Detect which cell encompasses the target text, then output its [x, y] center coordinate. 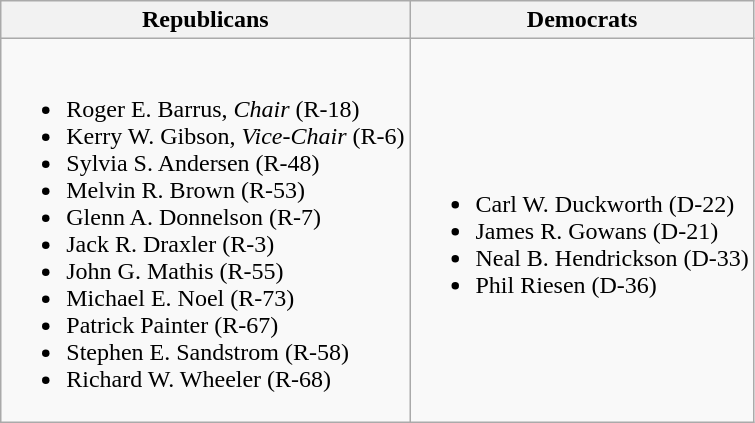
Carl W. Duckworth (D-22)James R. Gowans (D-21)Neal B. Hendrickson (D-33)Phil Riesen (D-36) [582, 230]
Republicans [206, 20]
Democrats [582, 20]
